Scan for the cell matching the given text and deliver its [X, Y] coordinate at center. 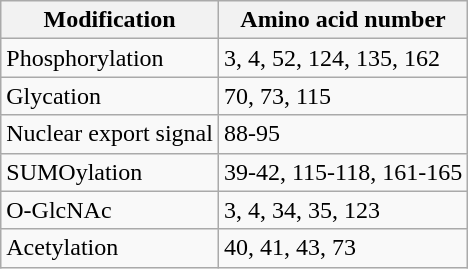
39-42, 115-118, 161-165 [342, 172]
Glycation [110, 96]
3, 4, 34, 35, 123 [342, 210]
Acetylation [110, 248]
88-95 [342, 134]
Phosphorylation [110, 58]
70, 73, 115 [342, 96]
Nuclear export signal [110, 134]
Modification [110, 20]
SUMOylation [110, 172]
O-GlcNAc [110, 210]
3, 4, 52, 124, 135, 162 [342, 58]
Amino acid number [342, 20]
40, 41, 43, 73 [342, 248]
